Scan for the cell matching the given text and deliver its [X, Y] coordinate at center. 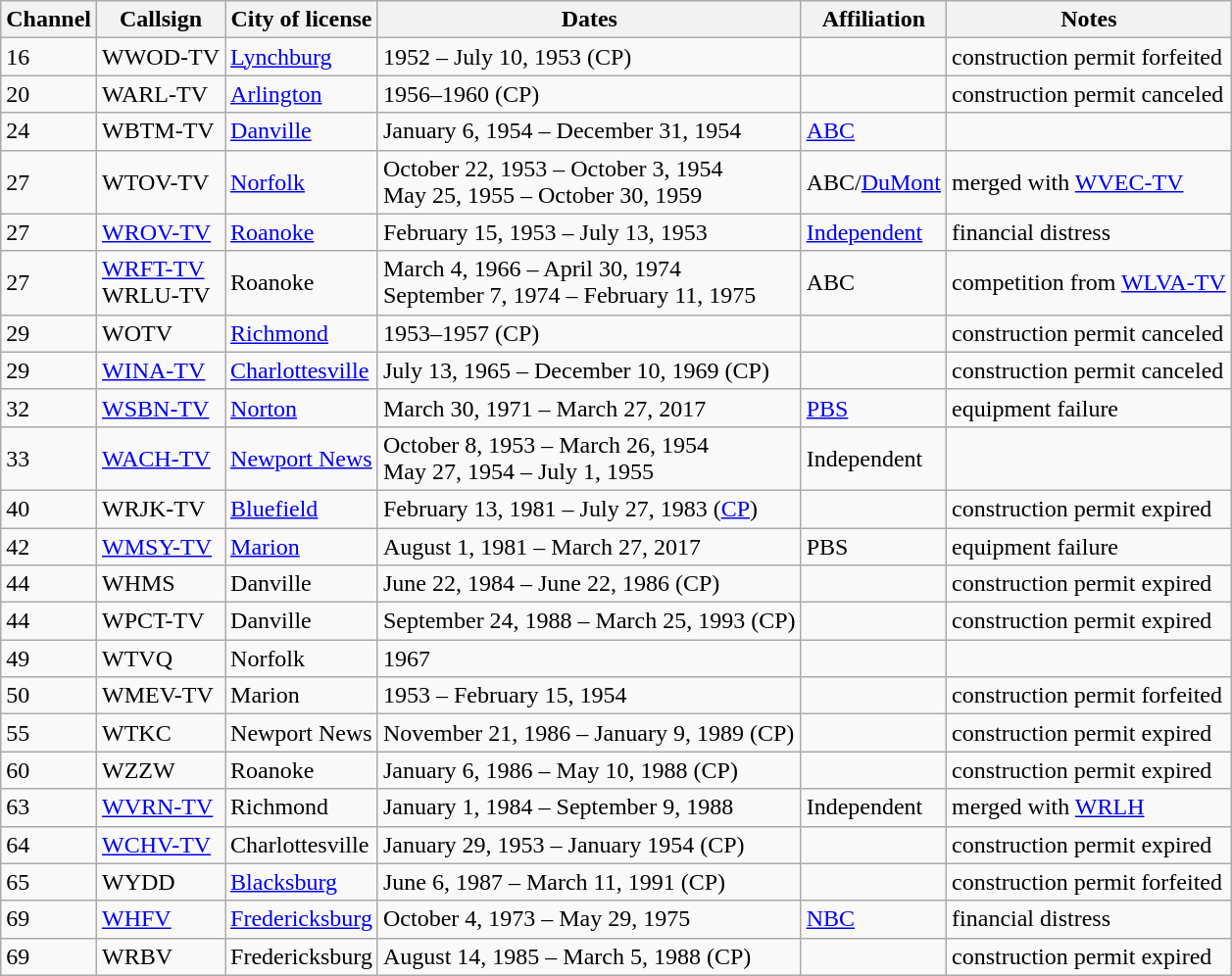
20 [49, 94]
February 15, 1953 – July 13, 1953 [589, 232]
NBC [873, 919]
WRJK-TV [161, 509]
WACH-TV [161, 459]
WYDD [161, 882]
Channel [49, 20]
WTKC [161, 733]
merged with WRLH [1090, 807]
February 13, 1981 – July 27, 1983 (CP) [589, 509]
60 [49, 770]
1952 – July 10, 1953 (CP) [589, 57]
65 [49, 882]
March 4, 1966 – April 30, 1974September 7, 1974 – February 11, 1975 [589, 282]
WROV-TV [161, 232]
June 6, 1987 – March 11, 1991 (CP) [589, 882]
1967 [589, 659]
WVRN-TV [161, 807]
Lynchburg [302, 57]
WARL-TV [161, 94]
Arlington [302, 94]
Dates [589, 20]
1953–1957 (CP) [589, 333]
WBTM-TV [161, 131]
55 [49, 733]
WZZW [161, 770]
Affiliation [873, 20]
August 1, 1981 – March 27, 2017 [589, 546]
October 8, 1953 – March 26, 1954May 27, 1954 – July 1, 1955 [589, 459]
Blacksburg [302, 882]
64 [49, 845]
40 [49, 509]
Bluefield [302, 509]
63 [49, 807]
42 [49, 546]
Norton [302, 408]
WOTV [161, 333]
January 6, 1954 – December 31, 1954 [589, 131]
January 29, 1953 – January 1954 (CP) [589, 845]
July 13, 1965 – December 10, 1969 (CP) [589, 370]
WSBN-TV [161, 408]
October 22, 1953 – October 3, 1954May 25, 1955 – October 30, 1959 [589, 182]
WTOV-TV [161, 182]
WMSY-TV [161, 546]
1953 – February 15, 1954 [589, 696]
32 [49, 408]
March 30, 1971 – March 27, 2017 [589, 408]
ABC/DuMont [873, 182]
33 [49, 459]
Callsign [161, 20]
49 [49, 659]
50 [49, 696]
Notes [1090, 20]
WRBV [161, 956]
WTVQ [161, 659]
City of license [302, 20]
WHFV [161, 919]
1956–1960 (CP) [589, 94]
WPCT-TV [161, 621]
August 14, 1985 – March 5, 1988 (CP) [589, 956]
24 [49, 131]
WRFT-TVWRLU-TV [161, 282]
January 1, 1984 – September 9, 1988 [589, 807]
June 22, 1984 – June 22, 1986 (CP) [589, 584]
competition from WLVA-TV [1090, 282]
WCHV-TV [161, 845]
WHMS [161, 584]
WMEV-TV [161, 696]
merged with WVEC-TV [1090, 182]
January 6, 1986 – May 10, 1988 (CP) [589, 770]
November 21, 1986 – January 9, 1989 (CP) [589, 733]
WWOD-TV [161, 57]
16 [49, 57]
October 4, 1973 – May 29, 1975 [589, 919]
WINA-TV [161, 370]
September 24, 1988 – March 25, 1993 (CP) [589, 621]
